For the text-containing cell, return its midpoint in [x, y] coordinate format. 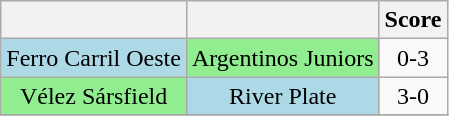
Score [413, 20]
Argentinos Juniors [282, 58]
0-3 [413, 58]
Vélez Sársfield [94, 96]
River Plate [282, 96]
3-0 [413, 96]
Ferro Carril Oeste [94, 58]
